Provide the [X, Y] coordinate of the cell's center where the given text is located.  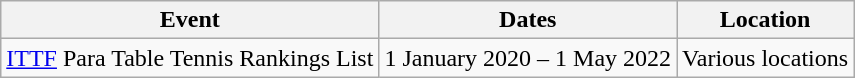
ITTF Para Table Tennis Rankings List [190, 58]
1 January 2020 – 1 May 2022 [528, 58]
Various locations [766, 58]
Location [766, 20]
Dates [528, 20]
Event [190, 20]
